Return the [x, y] coordinate for the center point of the cell that contains the specified text.  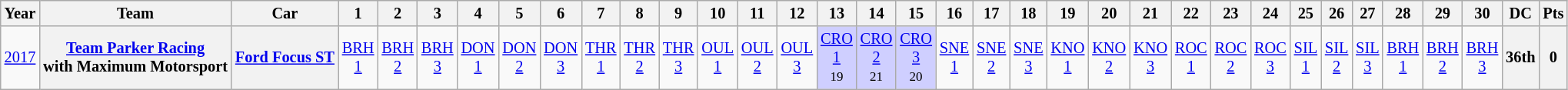
SNE1 [954, 58]
26 [1337, 13]
7 [601, 13]
20 [1109, 13]
6 [561, 13]
0 [1553, 58]
Ford Focus ST [285, 58]
SNE2 [991, 58]
28 [1403, 13]
17 [991, 13]
OUL3 [797, 58]
SIL2 [1337, 58]
DC [1520, 13]
Pts [1553, 13]
8 [640, 13]
9 [678, 13]
Team Parker Racingwith Maximum Motorsport [135, 58]
SIL3 [1367, 58]
Year [20, 13]
13 [837, 13]
1 [358, 13]
THR2 [640, 58]
23 [1231, 13]
24 [1270, 13]
14 [877, 13]
KNO2 [1109, 58]
SNE3 [1028, 58]
5 [519, 13]
OUL1 [717, 58]
DON3 [561, 58]
ROC2 [1231, 58]
22 [1191, 13]
12 [797, 13]
DON2 [519, 58]
21 [1150, 13]
36th [1520, 58]
Team [135, 13]
2017 [20, 58]
2 [398, 13]
ROC1 [1191, 58]
OUL2 [757, 58]
3 [438, 13]
THR3 [678, 58]
CRO119 [837, 58]
THR1 [601, 58]
16 [954, 13]
25 [1306, 13]
27 [1367, 13]
11 [757, 13]
SIL1 [1306, 58]
CRO221 [877, 58]
18 [1028, 13]
15 [916, 13]
29 [1443, 13]
10 [717, 13]
KNO1 [1067, 58]
KNO3 [1150, 58]
ROC3 [1270, 58]
19 [1067, 13]
DON1 [478, 58]
4 [478, 13]
30 [1483, 13]
Car [285, 13]
CRO320 [916, 58]
